From the cell containing the given text, extract its center point as (X, Y) coordinate. 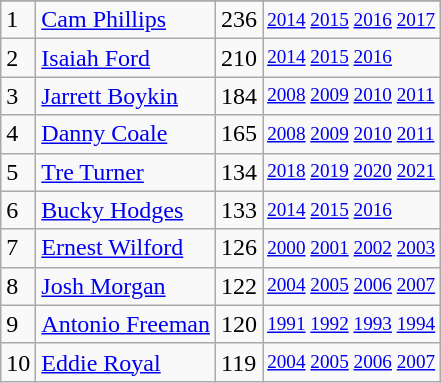
2014 2015 2016 2017 (352, 20)
Josh Morgan (126, 286)
2018 2019 2020 2021 (352, 172)
10 (18, 362)
119 (240, 362)
165 (240, 134)
3 (18, 96)
8 (18, 286)
134 (240, 172)
2000 2001 2002 2003 (352, 248)
1 (18, 20)
133 (240, 210)
Bucky Hodges (126, 210)
184 (240, 96)
1991 1992 1993 1994 (352, 324)
2 (18, 58)
Antonio Freeman (126, 324)
236 (240, 20)
Ernest Wilford (126, 248)
Isaiah Ford (126, 58)
Danny Coale (126, 134)
Jarrett Boykin (126, 96)
9 (18, 324)
210 (240, 58)
Cam Phillips (126, 20)
7 (18, 248)
6 (18, 210)
122 (240, 286)
126 (240, 248)
Eddie Royal (126, 362)
5 (18, 172)
120 (240, 324)
4 (18, 134)
Tre Turner (126, 172)
